Locate the cell with the specified text and output its (X, Y) center coordinate. 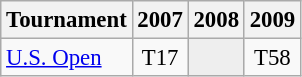
Tournament (66, 20)
U.S. Open (66, 58)
2009 (272, 20)
2007 (160, 20)
T17 (160, 58)
2008 (216, 20)
T58 (272, 58)
